Output the (X, Y) coordinate of the center of the cell containing the given text.  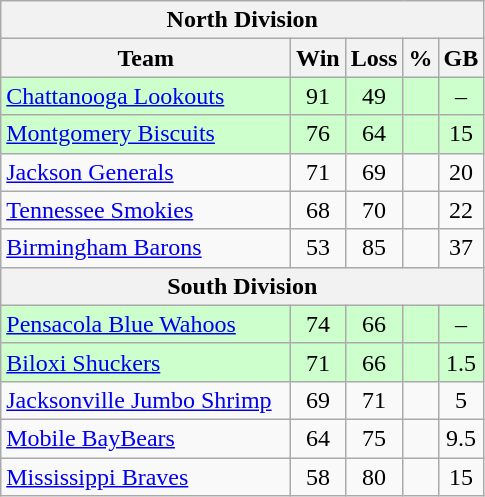
North Division (242, 20)
53 (318, 248)
South Division (242, 286)
85 (374, 248)
GB (461, 58)
Jackson Generals (146, 172)
68 (318, 210)
75 (374, 438)
91 (318, 96)
70 (374, 210)
Mississippi Braves (146, 477)
Tennessee Smokies (146, 210)
Biloxi Shuckers (146, 362)
% (420, 58)
20 (461, 172)
Chattanooga Lookouts (146, 96)
49 (374, 96)
Jacksonville Jumbo Shrimp (146, 400)
37 (461, 248)
Win (318, 58)
Team (146, 58)
80 (374, 477)
58 (318, 477)
Mobile BayBears (146, 438)
74 (318, 324)
Loss (374, 58)
22 (461, 210)
1.5 (461, 362)
9.5 (461, 438)
Birmingham Barons (146, 248)
76 (318, 134)
Pensacola Blue Wahoos (146, 324)
Montgomery Biscuits (146, 134)
5 (461, 400)
